Search for the cell housing the specified text and yield its (X, Y) center coordinate. 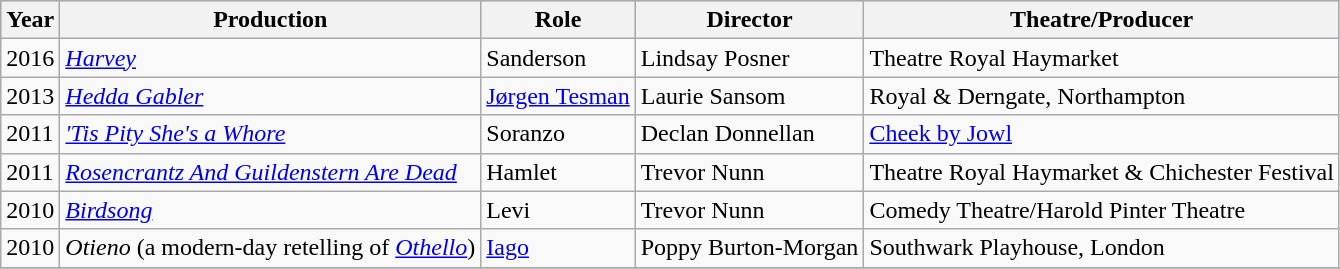
Poppy Burton-Morgan (750, 248)
Production (270, 20)
Theatre Royal Haymarket (1102, 58)
Laurie Sansom (750, 96)
Hamlet (558, 172)
Hedda Gabler (270, 96)
Lindsay Posner (750, 58)
2013 (30, 96)
Royal & Derngate, Northampton (1102, 96)
Declan Donnellan (750, 134)
Iago (558, 248)
Director (750, 20)
Theatre Royal Haymarket & Chichester Festival (1102, 172)
Rosencrantz And Guildenstern Are Dead (270, 172)
Theatre/Producer (1102, 20)
Harvey (270, 58)
Year (30, 20)
Southwark Playhouse, London (1102, 248)
Jørgen Tesman (558, 96)
Cheek by Jowl (1102, 134)
'Tis Pity She's a Whore (270, 134)
Levi (558, 210)
Comedy Theatre/Harold Pinter Theatre (1102, 210)
Otieno (a modern-day retelling of Othello) (270, 248)
Sanderson (558, 58)
2016 (30, 58)
Birdsong (270, 210)
Role (558, 20)
Soranzo (558, 134)
